Detect which cell encompasses the target text, then output its (X, Y) center coordinate. 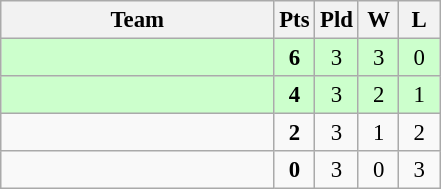
Pts (294, 20)
4 (294, 95)
L (420, 20)
W (378, 20)
Pld (337, 20)
6 (294, 58)
Team (138, 20)
